Detect which cell encompasses the target text, then output its [X, Y] center coordinate. 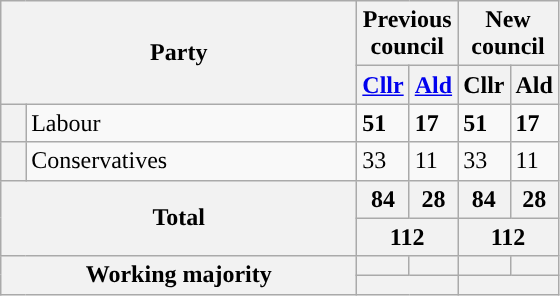
Total [179, 218]
Previous council [408, 34]
Conservatives [192, 161]
New council [508, 34]
Working majority [179, 275]
Labour [192, 123]
Party [179, 52]
